Pinpoint the cell where the given text exists, returning its (x, y) midpoint coordinate. 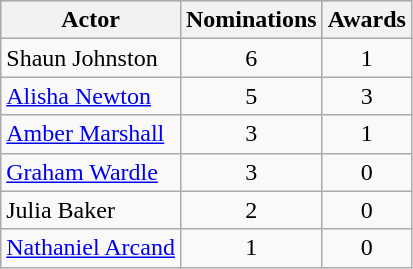
Julia Baker (91, 210)
Graham Wardle (91, 172)
Shaun Johnston (91, 58)
Alisha Newton (91, 96)
Nominations (251, 20)
6 (251, 58)
Amber Marshall (91, 134)
2 (251, 210)
Actor (91, 20)
5 (251, 96)
Nathaniel Arcand (91, 248)
Awards (366, 20)
